Find where the given text appears and provide that cell's center as [x, y] coordinate. 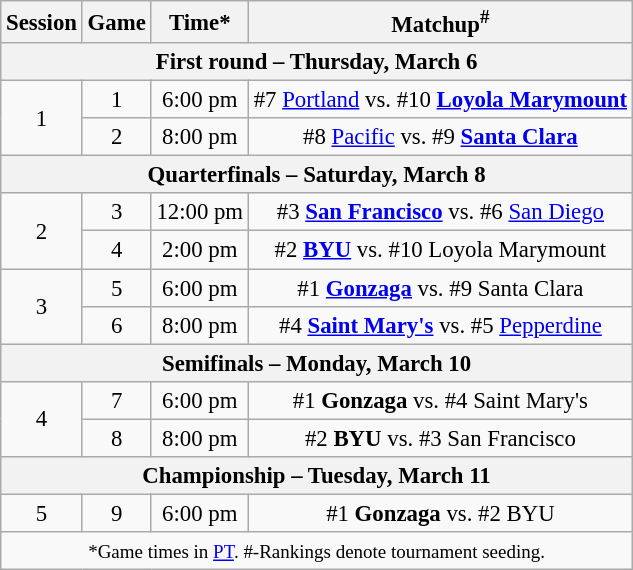
#7 Portland vs. #10 Loyola Marymount [440, 100]
#2 BYU vs. #10 Loyola Marymount [440, 250]
Quarterfinals – Saturday, March 8 [317, 175]
#1 Gonzaga vs. #9 Santa Clara [440, 288]
#1 Gonzaga vs. #4 Saint Mary's [440, 400]
#8 Pacific vs. #9 Santa Clara [440, 137]
2:00 pm [200, 250]
Matchup# [440, 22]
#3 San Francisco vs. #6 San Diego [440, 213]
12:00 pm [200, 213]
9 [116, 513]
Game [116, 22]
Championship – Tuesday, March 11 [317, 476]
#2 BYU vs. #3 San Francisco [440, 438]
Semifinals – Monday, March 10 [317, 363]
#1 Gonzaga vs. #2 BYU [440, 513]
First round – Thursday, March 6 [317, 62]
7 [116, 400]
6 [116, 325]
*Game times in PT. #-Rankings denote tournament seeding. [317, 551]
Session [42, 22]
8 [116, 438]
#4 Saint Mary's vs. #5 Pepperdine [440, 325]
Time* [200, 22]
